Locate the cell with the specified text and output its [x, y] center coordinate. 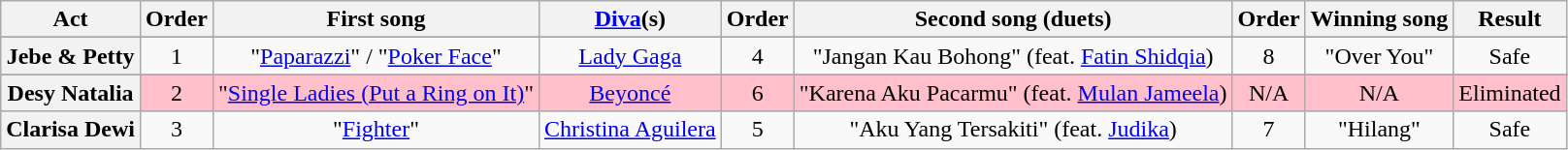
First song [376, 19]
Winning song [1380, 19]
"Jangan Kau Bohong" (feat. Fatin Shidqia) [1013, 56]
Act [71, 19]
5 [757, 130]
Jebe & Petty [71, 56]
"Fighter" [376, 130]
2 [177, 93]
4 [757, 56]
"Over You" [1380, 56]
Result [1510, 19]
Second song (duets) [1013, 19]
Eliminated [1510, 93]
1 [177, 56]
7 [1269, 130]
"Aku Yang Tersakiti" (feat. Judika) [1013, 130]
"Single Ladies (Put a Ring on It)" [376, 93]
6 [757, 93]
Clarisa Dewi [71, 130]
"Karena Aku Pacarmu" (feat. Mulan Jameela) [1013, 93]
Beyoncé [630, 93]
8 [1269, 56]
Christina Aguilera [630, 130]
"Paparazzi" / "Poker Face" [376, 56]
"Hilang" [1380, 130]
Diva(s) [630, 19]
Desy Natalia [71, 93]
Lady Gaga [630, 56]
3 [177, 130]
